Search for the cell housing the specified text and yield its [x, y] center coordinate. 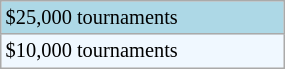
$10,000 tournaments [142, 51]
$25,000 tournaments [142, 17]
